Find where the given text appears and provide that cell's center as [X, Y] coordinate. 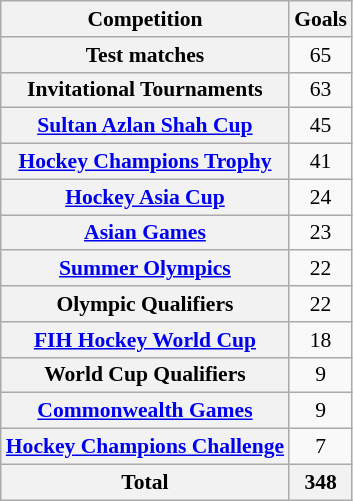
FIH Hockey World Cup [145, 340]
World Cup Qualifiers [145, 375]
Competition [145, 19]
23 [320, 233]
Hockey Champions Trophy [145, 162]
7 [320, 447]
24 [320, 197]
Sultan Azlan Shah Cup [145, 126]
65 [320, 55]
Asian Games [145, 233]
Commonwealth Games [145, 411]
18 [320, 340]
348 [320, 482]
45 [320, 126]
Hockey Asia Cup [145, 197]
41 [320, 162]
Invitational Tournaments [145, 90]
Olympic Qualifiers [145, 304]
Test matches [145, 55]
Summer Olympics [145, 269]
Goals [320, 19]
Total [145, 482]
63 [320, 90]
Hockey Champions Challenge [145, 447]
